Detect which cell encompasses the target text, then output its [X, Y] center coordinate. 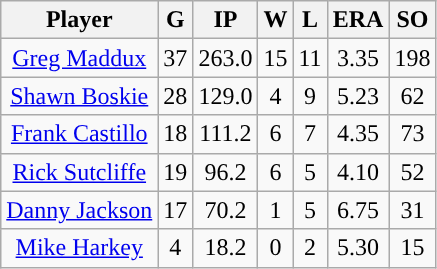
Player [80, 20]
1 [276, 210]
18.2 [226, 248]
Danny Jackson [80, 210]
5.23 [358, 96]
Frank Castillo [80, 134]
263.0 [226, 58]
70.2 [226, 210]
28 [176, 96]
3.35 [358, 58]
4.35 [358, 134]
2 [310, 248]
96.2 [226, 172]
37 [176, 58]
52 [412, 172]
9 [310, 96]
4.10 [358, 172]
17 [176, 210]
6.75 [358, 210]
18 [176, 134]
19 [176, 172]
W [276, 20]
7 [310, 134]
IP [226, 20]
SO [412, 20]
Greg Maddux [80, 58]
ERA [358, 20]
198 [412, 58]
73 [412, 134]
31 [412, 210]
62 [412, 96]
5.30 [358, 248]
111.2 [226, 134]
0 [276, 248]
Mike Harkey [80, 248]
G [176, 20]
L [310, 20]
Shawn Boskie [80, 96]
Rick Sutcliffe [80, 172]
11 [310, 58]
129.0 [226, 96]
